Find where the given text appears and provide that cell's center as (x, y) coordinate. 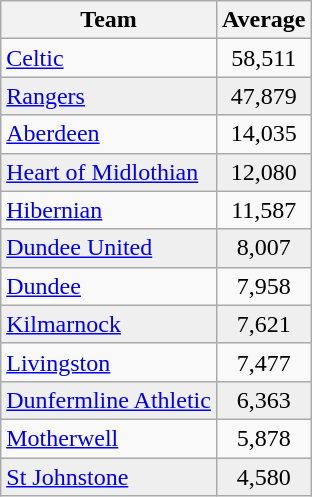
Celtic (109, 58)
8,007 (264, 248)
6,363 (264, 400)
7,477 (264, 362)
7,621 (264, 324)
Heart of Midlothian (109, 172)
Dundee United (109, 248)
Rangers (109, 96)
Team (109, 20)
Livingston (109, 362)
Dundee (109, 286)
St Johnstone (109, 477)
58,511 (264, 58)
Average (264, 20)
11,587 (264, 210)
47,879 (264, 96)
Aberdeen (109, 134)
14,035 (264, 134)
Motherwell (109, 438)
4,580 (264, 477)
7,958 (264, 286)
5,878 (264, 438)
12,080 (264, 172)
Dunfermline Athletic (109, 400)
Kilmarnock (109, 324)
Hibernian (109, 210)
